For the text-containing cell, return its midpoint in [X, Y] coordinate format. 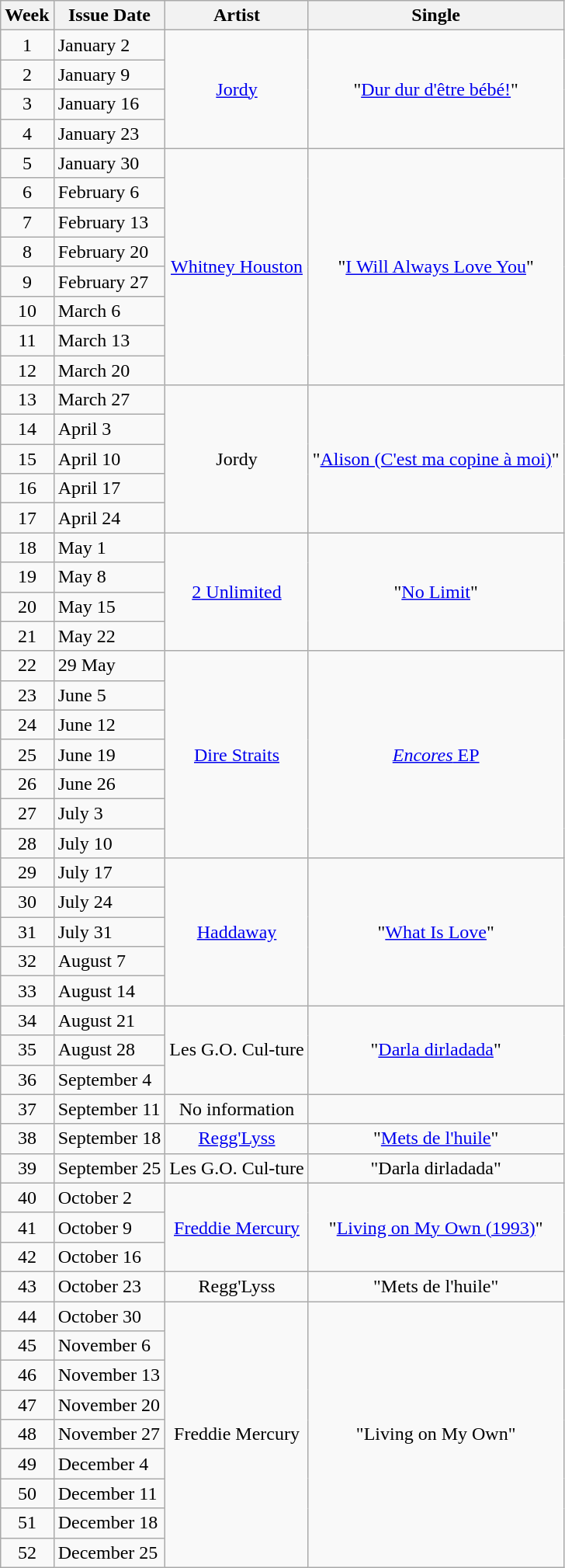
December 18 [109, 1523]
47 [27, 1405]
March 27 [109, 400]
August 7 [109, 961]
34 [27, 1020]
13 [27, 400]
Whitney Houston [237, 266]
September 4 [109, 1080]
June 26 [109, 784]
March 6 [109, 311]
September 18 [109, 1139]
October 30 [109, 1316]
November 27 [109, 1434]
March 20 [109, 370]
February 27 [109, 281]
May 1 [109, 548]
October 9 [109, 1227]
32 [27, 961]
January 16 [109, 104]
May 8 [109, 577]
Artist [237, 16]
Week [27, 16]
19 [27, 577]
21 [27, 636]
January 30 [109, 163]
3 [27, 104]
38 [27, 1139]
10 [27, 311]
November 13 [109, 1375]
May 15 [109, 607]
48 [27, 1434]
November 6 [109, 1346]
October 23 [109, 1286]
December 25 [109, 1552]
"No Limit" [436, 592]
49 [27, 1464]
Single [436, 16]
"Living on My Own" [436, 1435]
11 [27, 340]
July 10 [109, 843]
51 [27, 1523]
29 May [109, 666]
6 [27, 193]
39 [27, 1168]
"Alison (C'est ma copine à moi)" [436, 459]
April 3 [109, 429]
18 [27, 548]
15 [27, 459]
7 [27, 222]
26 [27, 784]
9 [27, 281]
October 16 [109, 1257]
April 24 [109, 518]
44 [27, 1316]
August 28 [109, 1050]
4 [27, 134]
20 [27, 607]
31 [27, 932]
22 [27, 666]
46 [27, 1375]
17 [27, 518]
2 Unlimited [237, 592]
July 31 [109, 932]
29 [27, 873]
August 14 [109, 991]
2 [27, 75]
March 13 [109, 340]
42 [27, 1257]
February 6 [109, 193]
May 22 [109, 636]
October 2 [109, 1198]
July 3 [109, 813]
28 [27, 843]
April 17 [109, 488]
February 20 [109, 252]
Issue Date [109, 16]
February 13 [109, 222]
33 [27, 991]
43 [27, 1286]
50 [27, 1493]
July 24 [109, 902]
Dire Straits [237, 754]
Haddaway [237, 932]
16 [27, 488]
"Living on My Own (1993)" [436, 1227]
June 5 [109, 695]
41 [27, 1227]
September 25 [109, 1168]
December 4 [109, 1464]
45 [27, 1346]
5 [27, 163]
January 2 [109, 45]
January 9 [109, 75]
July 17 [109, 873]
"What Is Love" [436, 932]
"Dur dur d'être bébé!" [436, 89]
"I Will Always Love You" [436, 266]
Encores EP [436, 754]
1 [27, 45]
June 19 [109, 754]
24 [27, 725]
September 11 [109, 1109]
12 [27, 370]
June 12 [109, 725]
23 [27, 695]
40 [27, 1198]
25 [27, 754]
April 10 [109, 459]
No information [237, 1109]
8 [27, 252]
37 [27, 1109]
36 [27, 1080]
January 23 [109, 134]
November 20 [109, 1405]
27 [27, 813]
30 [27, 902]
August 21 [109, 1020]
December 11 [109, 1493]
52 [27, 1552]
14 [27, 429]
35 [27, 1050]
